Return the [X, Y] coordinate for the center point of the cell that contains the specified text.  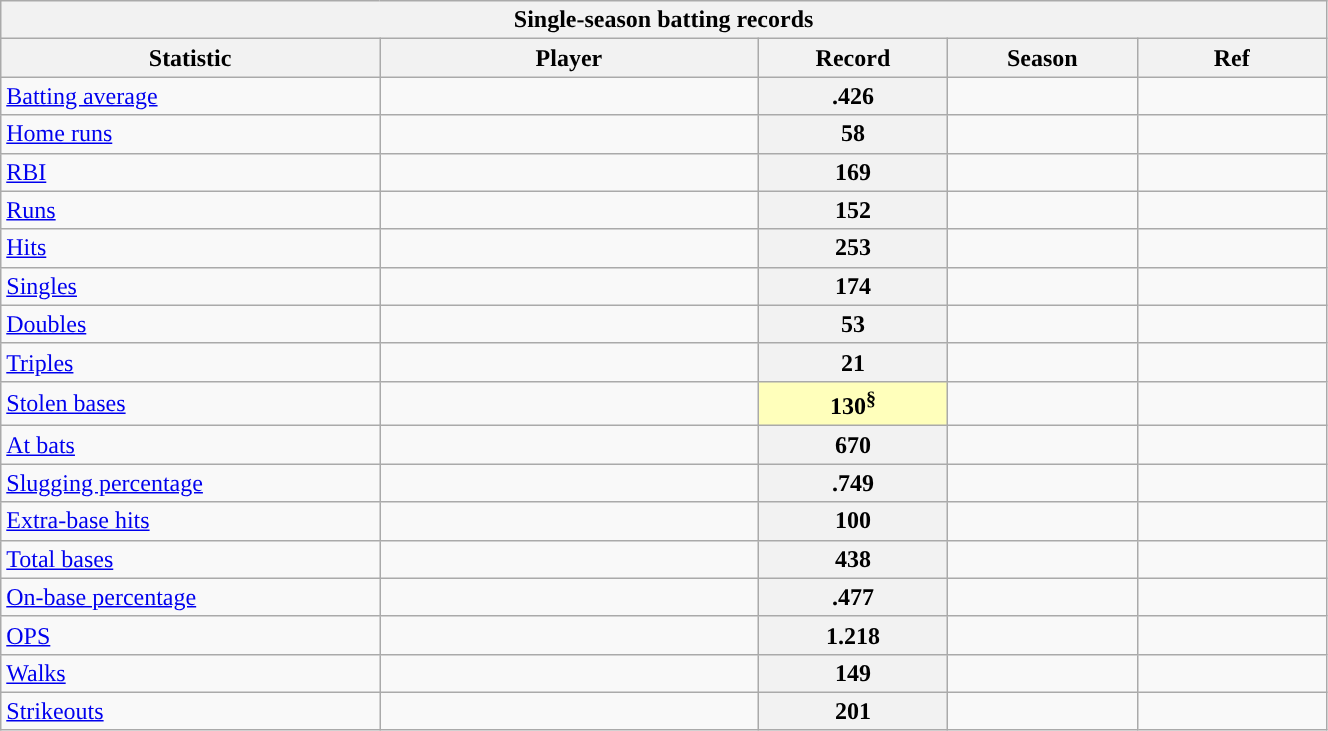
Ref [1232, 58]
Strikeouts [190, 711]
OPS [190, 635]
130§ [852, 404]
Season [1042, 58]
At bats [190, 445]
Stolen bases [190, 404]
53 [852, 324]
Player [570, 58]
.477 [852, 597]
Doubles [190, 324]
Statistic [190, 58]
Hits [190, 248]
Record [852, 58]
Slugging percentage [190, 483]
149 [852, 673]
Home runs [190, 134]
Total bases [190, 559]
58 [852, 134]
.426 [852, 96]
Single-season batting records [664, 20]
On-base percentage [190, 597]
174 [852, 286]
438 [852, 559]
Runs [190, 210]
Singles [190, 286]
169 [852, 172]
Walks [190, 673]
RBI [190, 172]
100 [852, 521]
.749 [852, 483]
Triples [190, 362]
Batting average [190, 96]
1.218 [852, 635]
21 [852, 362]
Extra-base hits [190, 521]
152 [852, 210]
253 [852, 248]
670 [852, 445]
201 [852, 711]
